Capture the cell that displays the provided text and extract its [x, y] central coordinate. 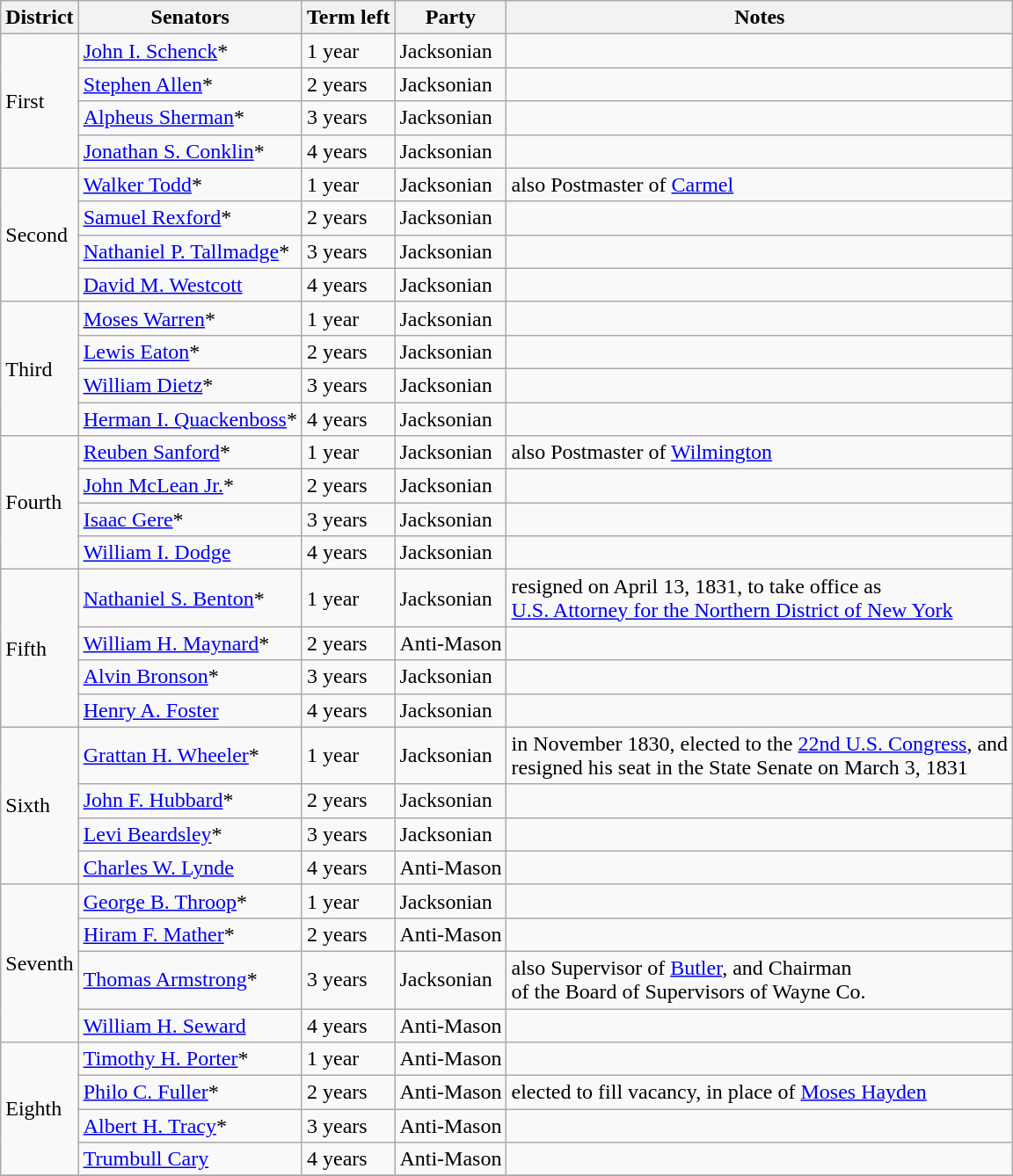
Notes [760, 18]
Senators [190, 18]
elected to fill vacancy, in place of Moses Hayden [760, 1093]
Nathaniel P. Tallmadge* [190, 251]
William Dietz* [190, 385]
William H. Seward [190, 1026]
resigned on April 13, 1831, to take office as U.S. Attorney for the Northern District of New York [760, 598]
Isaac Gere* [190, 519]
William H. Maynard* [190, 643]
George B. Throop* [190, 901]
John I. Schenck* [190, 51]
John McLean Jr.* [190, 486]
Levi Beardsley* [190, 834]
Hiram F. Mather* [190, 934]
Alpheus Sherman* [190, 118]
Trumbull Cary [190, 1159]
Nathaniel S. Benton* [190, 598]
Reuben Sanford* [190, 453]
Thomas Armstrong* [190, 979]
William I. Dodge [190, 553]
in November 1830, elected to the 22nd U.S. Congress, and resigned his seat in the State Senate on March 3, 1831 [760, 756]
Lewis Eaton* [190, 352]
Second [40, 235]
Fifth [40, 649]
also Supervisor of Butler, and Chairman of the Board of Supervisors of Wayne Co. [760, 979]
Alvin Bronson* [190, 677]
Jonathan S. Conklin* [190, 151]
Herman I. Quackenboss* [190, 419]
Albert H. Tracy* [190, 1126]
Walker Todd* [190, 185]
Stephen Allen* [190, 84]
also Postmaster of Carmel [760, 185]
Seventh [40, 963]
Fourth [40, 503]
Eighth [40, 1109]
Moses Warren* [190, 318]
Philo C. Fuller* [190, 1093]
David M. Westcott [190, 285]
John F. Hubbard* [190, 801]
Charles W. Lynde [190, 867]
Party [450, 18]
Third [40, 368]
District [40, 18]
Term left [348, 18]
Sixth [40, 805]
Samuel Rexford* [190, 218]
Henry A. Foster [190, 710]
Timothy H. Porter* [190, 1059]
First [40, 101]
also Postmaster of Wilmington [760, 453]
Grattan H. Wheeler* [190, 756]
